Determine the (X, Y) coordinate at the center of the cell enclosing the given text.  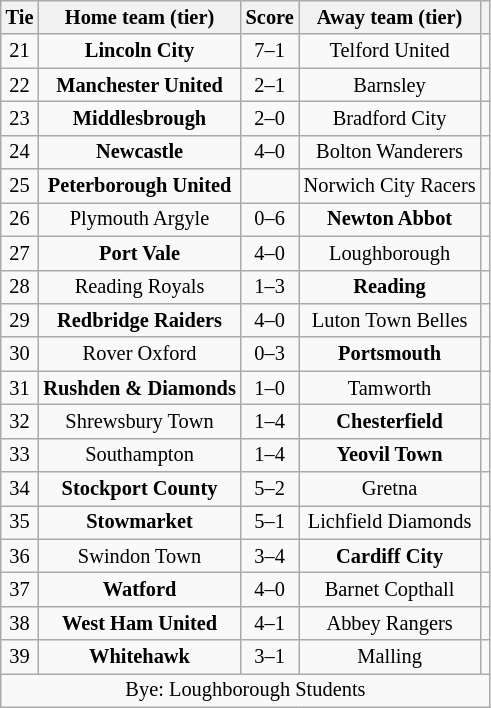
Port Vale (139, 253)
36 (20, 556)
Portsmouth (390, 354)
Swindon Town (139, 556)
Redbridge Raiders (139, 320)
Watford (139, 589)
Peterborough United (139, 186)
Cardiff City (390, 556)
0–6 (270, 219)
Plymouth Argyle (139, 219)
Manchester United (139, 85)
Shrewsbury Town (139, 421)
28 (20, 287)
Loughborough (390, 253)
Tie (20, 17)
Bolton Wanderers (390, 152)
Home team (tier) (139, 17)
Newton Abbot (390, 219)
Stockport County (139, 489)
Luton Town Belles (390, 320)
26 (20, 219)
Rushden & Diamonds (139, 388)
22 (20, 85)
5–1 (270, 522)
Middlesbrough (139, 118)
34 (20, 489)
1–3 (270, 287)
33 (20, 455)
7–1 (270, 51)
31 (20, 388)
25 (20, 186)
Telford United (390, 51)
Malling (390, 657)
37 (20, 589)
24 (20, 152)
Norwich City Racers (390, 186)
Abbey Rangers (390, 623)
Yeovil Town (390, 455)
Bradford City (390, 118)
21 (20, 51)
2–0 (270, 118)
3–4 (270, 556)
3–1 (270, 657)
Stowmarket (139, 522)
Southampton (139, 455)
30 (20, 354)
1–0 (270, 388)
Away team (tier) (390, 17)
0–3 (270, 354)
Gretna (390, 489)
38 (20, 623)
Chesterfield (390, 421)
Score (270, 17)
4–1 (270, 623)
Lichfield Diamonds (390, 522)
Lincoln City (139, 51)
23 (20, 118)
Newcastle (139, 152)
West Ham United (139, 623)
Rover Oxford (139, 354)
35 (20, 522)
Reading Royals (139, 287)
Barnsley (390, 85)
5–2 (270, 489)
Whitehawk (139, 657)
27 (20, 253)
32 (20, 421)
Tamworth (390, 388)
Reading (390, 287)
2–1 (270, 85)
39 (20, 657)
29 (20, 320)
Barnet Copthall (390, 589)
Bye: Loughborough Students (246, 690)
